Detect which cell encompasses the target text, then output its [X, Y] center coordinate. 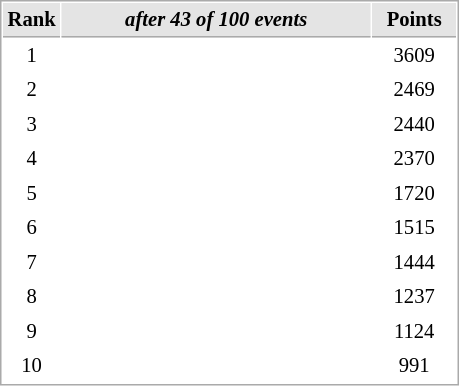
after 43 of 100 events [216, 20]
5 [32, 194]
1237 [414, 296]
Rank [32, 20]
3 [32, 124]
Points [414, 20]
2469 [414, 90]
1720 [414, 194]
2 [32, 90]
4 [32, 158]
1124 [414, 332]
2440 [414, 124]
9 [32, 332]
8 [32, 296]
991 [414, 366]
6 [32, 228]
2370 [414, 158]
1 [32, 56]
3609 [414, 56]
10 [32, 366]
7 [32, 262]
1444 [414, 262]
1515 [414, 228]
